Find where the given text appears and provide that cell's center as (X, Y) coordinate. 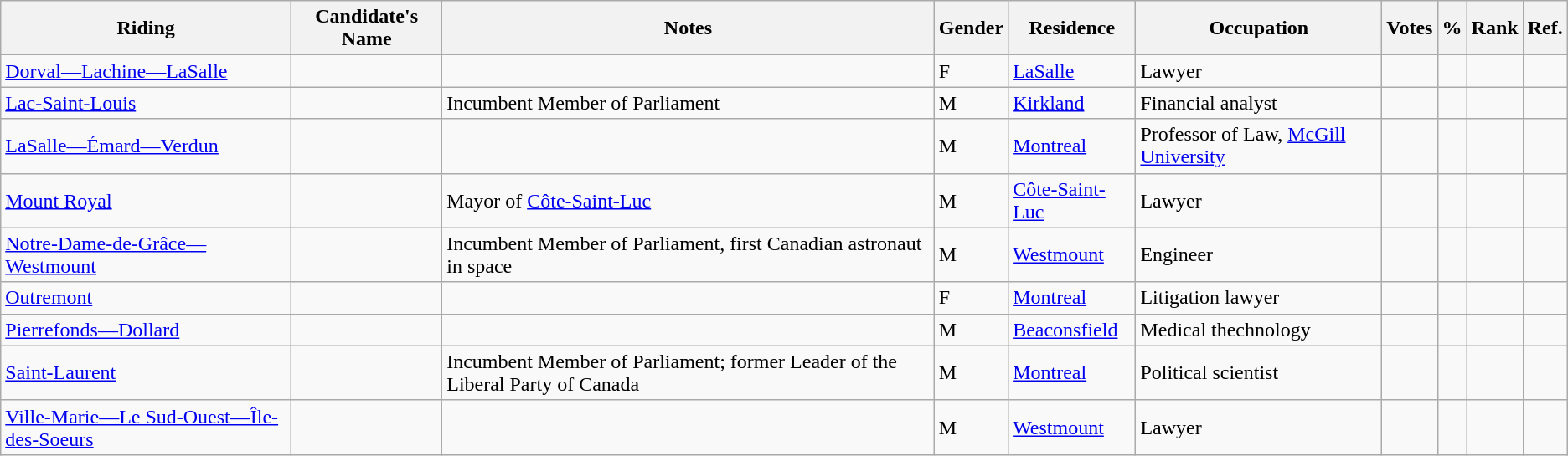
Mayor of Côte-Saint-Luc (689, 201)
Residence (1072, 28)
Incumbent Member of Parliament; former Leader of the Liberal Party of Canada (689, 373)
Lac-Saint-Louis (146, 103)
Notes (689, 28)
Kirkland (1072, 103)
Litigation lawyer (1259, 298)
Incumbent Member of Parliament, first Canadian astronaut in space (689, 254)
Beaconsfield (1072, 330)
Saint-Laurent (146, 373)
LaSalle—Émard—Verdun (146, 146)
Outremont (146, 298)
Occupation (1259, 28)
Dorval—Lachine—LaSalle (146, 71)
Financial analyst (1259, 103)
Votes (1410, 28)
Ref. (1545, 28)
Professor of Law, McGill University (1259, 146)
Pierrefonds—Dollard (146, 330)
Candidate's Name (367, 28)
Incumbent Member of Parliament (689, 103)
Rank (1494, 28)
Notre-Dame-de-Grâce—Westmount (146, 254)
Gender (971, 28)
Mount Royal (146, 201)
Medical thechnology (1259, 330)
LaSalle (1072, 71)
Côte-Saint-Luc (1072, 201)
Engineer (1259, 254)
Riding (146, 28)
% (1452, 28)
Ville-Marie—Le Sud-Ouest—Île-des-Soeurs (146, 427)
Political scientist (1259, 373)
